Find where the given text appears and provide that cell's center as (x, y) coordinate. 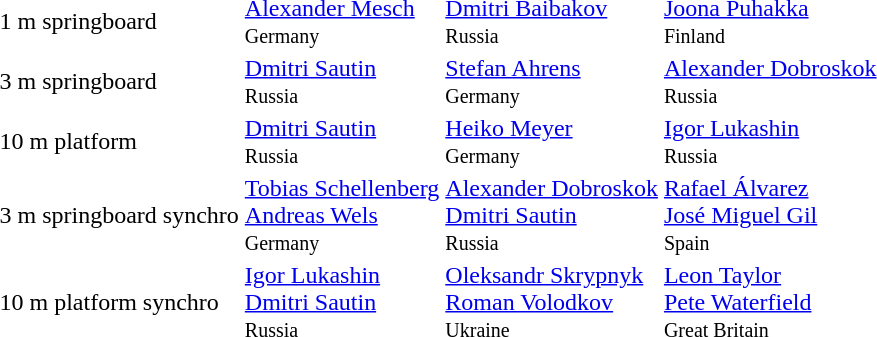
Heiko MeyerGermany (552, 142)
Tobias SchellenbergAndreas WelsGermany (342, 215)
Alexander DobroskokDmitri SautinRussia (552, 215)
Stefan AhrensGermany (552, 82)
